Determine the (x, y) coordinate at the center of the cell enclosing the given text.  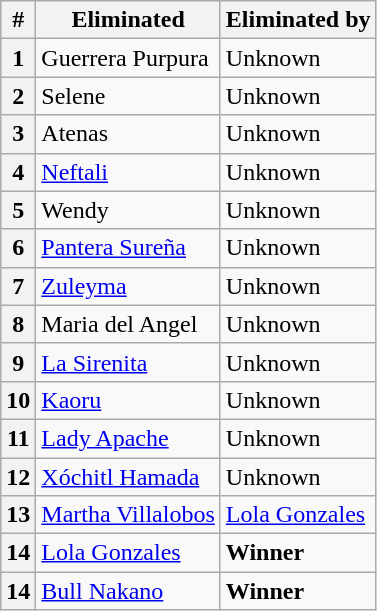
4 (18, 172)
6 (18, 248)
Zuleyma (128, 286)
Maria del Angel (128, 324)
La Sirenita (128, 362)
13 (18, 515)
2 (18, 96)
10 (18, 400)
Neftali (128, 172)
1 (18, 58)
Pantera Sureña (128, 248)
Xóchitl Hamada (128, 477)
# (18, 20)
8 (18, 324)
3 (18, 134)
9 (18, 362)
Eliminated by (298, 20)
Martha Villalobos (128, 515)
5 (18, 210)
Lady Apache (128, 438)
Wendy (128, 210)
12 (18, 477)
Bull Nakano (128, 591)
7 (18, 286)
Kaoru (128, 400)
Atenas (128, 134)
Eliminated (128, 20)
Selene (128, 96)
Guerrera Purpura (128, 58)
11 (18, 438)
